Identify which cell holds the provided text, then report its [X, Y] central coordinate. 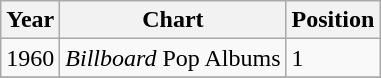
Position [333, 20]
1 [333, 58]
Year [30, 20]
Billboard Pop Albums [173, 58]
1960 [30, 58]
Chart [173, 20]
